For the text-containing cell, return its midpoint in [x, y] coordinate format. 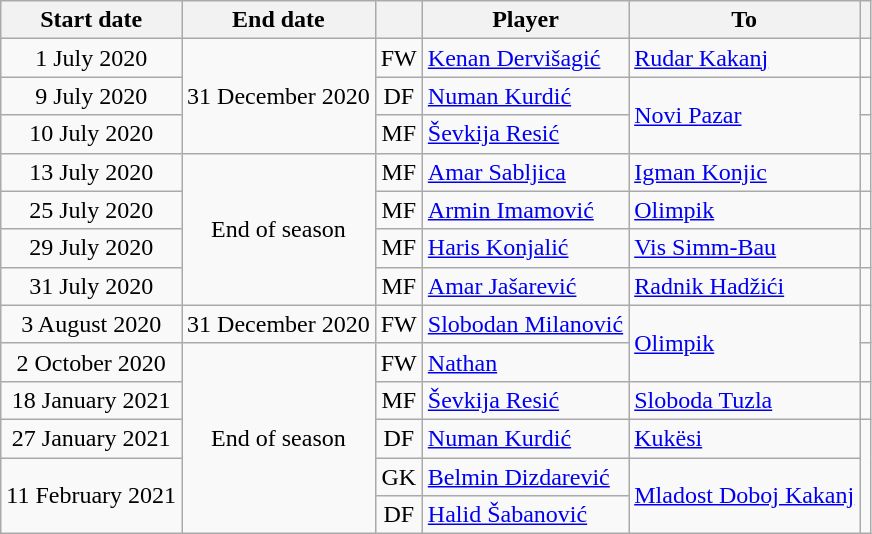
3 August 2020 [92, 324]
27 January 2021 [92, 438]
13 July 2020 [92, 172]
Mladost Doboj Kakanj [744, 496]
Sloboda Tuzla [744, 400]
Halid Šabanović [525, 515]
18 January 2021 [92, 400]
31 July 2020 [92, 286]
29 July 2020 [92, 248]
End date [279, 20]
Kukësi [744, 438]
Novi Pazar [744, 115]
Radnik Hadžići [744, 286]
GK [398, 477]
Haris Konjalić [525, 248]
Slobodan Milanović [525, 324]
10 July 2020 [92, 134]
Igman Konjic [744, 172]
Rudar Kakanj [744, 58]
11 February 2021 [92, 496]
Amar Jašarević [525, 286]
2 October 2020 [92, 362]
Armin Imamović [525, 210]
Amar Sabljica [525, 172]
1 July 2020 [92, 58]
Kenan Dervišagić [525, 58]
Start date [92, 20]
To [744, 20]
Vis Simm-Bau [744, 248]
9 July 2020 [92, 96]
Player [525, 20]
25 July 2020 [92, 210]
Belmin Dizdarević [525, 477]
Nathan [525, 362]
